Search for the cell housing the specified text and yield its (X, Y) center coordinate. 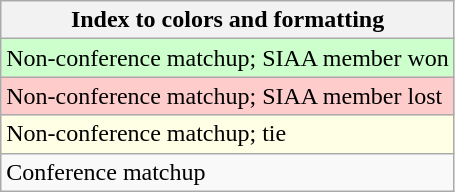
Non-conference matchup; SIAA member won (228, 58)
Conference matchup (228, 172)
Non-conference matchup; SIAA member lost (228, 96)
Index to colors and formatting (228, 20)
Non-conference matchup; tie (228, 134)
